Pinpoint the cell where the given text exists, returning its (x, y) midpoint coordinate. 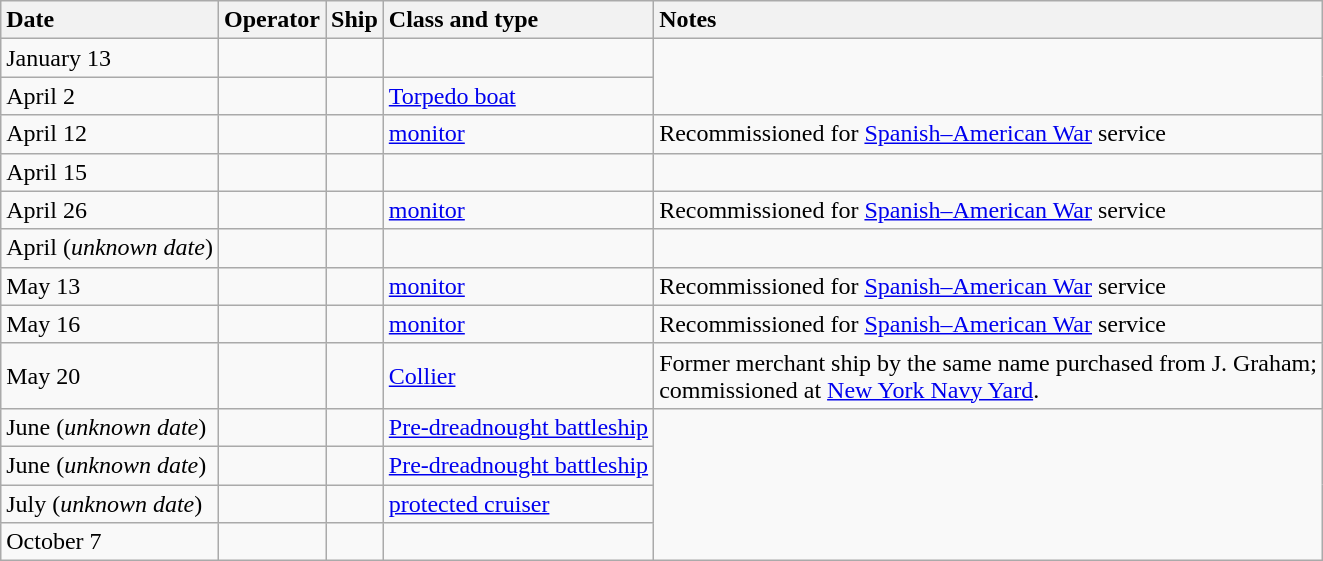
Operator (272, 20)
April (unknown date) (110, 248)
May 13 (110, 286)
May 20 (110, 376)
April 15 (110, 172)
October 7 (110, 542)
Former merchant ship by the same name purchased from J. Graham; commissioned at New York Navy Yard. (988, 376)
April 12 (110, 134)
Ship (355, 20)
Notes (988, 20)
April 2 (110, 96)
Class and type (518, 20)
April 26 (110, 210)
protected cruiser (518, 503)
January 13 (110, 58)
Collier (518, 376)
Torpedo boat (518, 96)
May 16 (110, 324)
July (unknown date) (110, 503)
Date (110, 20)
